Pinpoint the cell where the given text exists, returning its [x, y] midpoint coordinate. 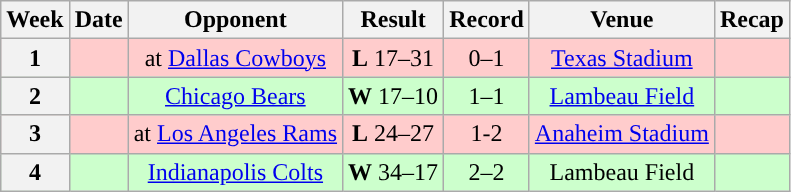
2 [35, 96]
Indianapolis Colts [235, 172]
L 24–27 [394, 134]
Venue [622, 20]
0–1 [487, 58]
Record [487, 20]
4 [35, 172]
1 [35, 58]
W 34–17 [394, 172]
3 [35, 134]
1–1 [487, 96]
2–2 [487, 172]
1-2 [487, 134]
Result [394, 20]
Opponent [235, 20]
Anaheim Stadium [622, 134]
Date [98, 20]
at Los Angeles Rams [235, 134]
at Dallas Cowboys [235, 58]
Recap [752, 20]
Texas Stadium [622, 58]
Week [35, 20]
W 17–10 [394, 96]
Chicago Bears [235, 96]
L 17–31 [394, 58]
